Locate the cell with the specified text and output its [X, Y] center coordinate. 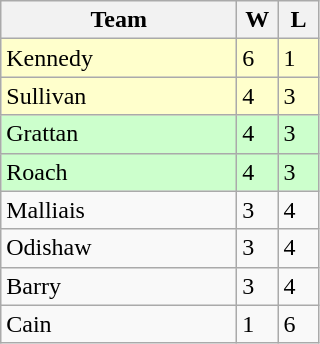
L [298, 20]
W [258, 20]
Team [119, 20]
Cain [119, 324]
Malliais [119, 210]
Barry [119, 286]
Roach [119, 172]
Sullivan [119, 96]
Grattan [119, 134]
Kennedy [119, 58]
Odishaw [119, 248]
